Extract the [X, Y] coordinate from the center of the cell holding the provided text.  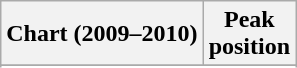
Peakposition [249, 34]
Chart (2009–2010) [102, 34]
